Find where the given text appears and provide that cell's center as (x, y) coordinate. 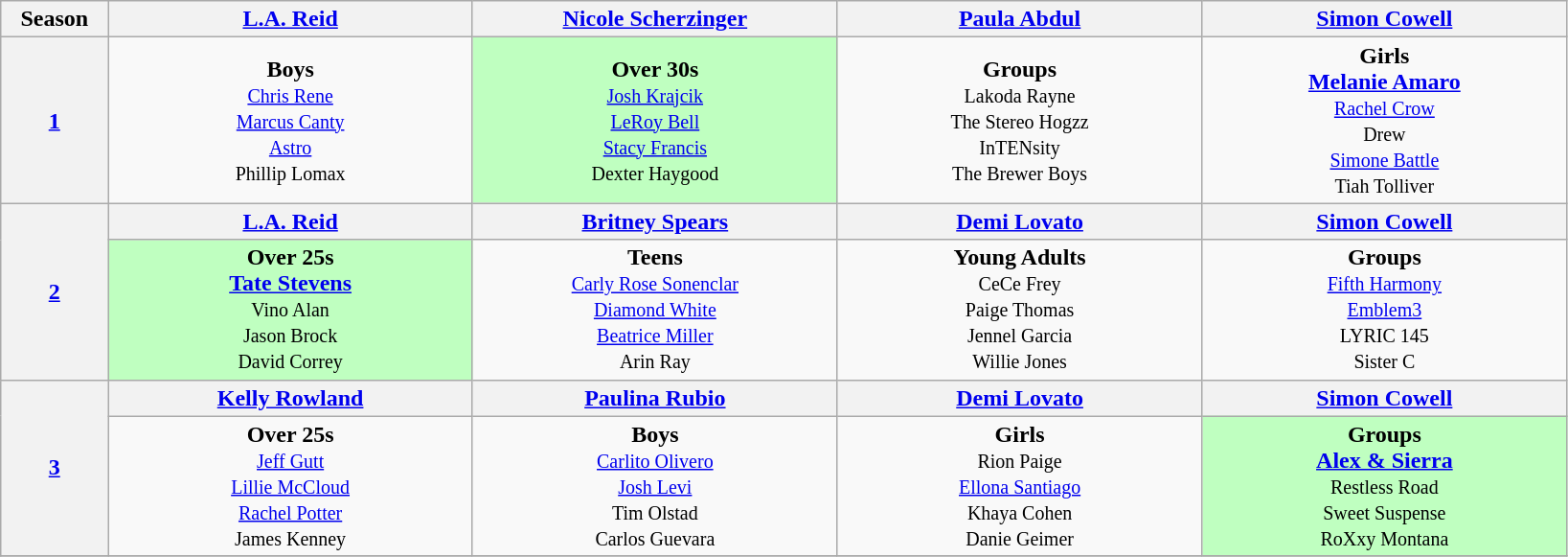
GirlsRion PaigeEllona SantiagoKhaya CohenDanie Geimer (1019, 486)
TeensCarly Rose SonenclarDiamond WhiteBeatrice MillerArin Ray (655, 310)
Nicole Scherzinger (655, 19)
Britney Spears (655, 221)
2 (55, 291)
GroupsLakoda RayneThe Stereo HogzzInTENsityThe Brewer Boys (1019, 121)
Over 25sJeff GuttLillie McCloudRachel PotterJames Kenney (291, 486)
GroupsAlex & SierraRestless RoadSweet SuspenseRoXxy Montana (1385, 486)
Over 25sTate StevensVino AlanJason BrockDavid Correy (291, 310)
Over 30sJosh KrajcikLeRoy BellStacy FrancisDexter Haygood (655, 121)
Paulina Rubio (655, 398)
Kelly Rowland (291, 398)
BoysChris ReneMarcus CantyAstroPhillip Lomax (291, 121)
3 (55, 468)
Paula Abdul (1019, 19)
BoysCarlito OliveroJosh LeviTim OlstadCarlos Guevara (655, 486)
GirlsMelanie AmaroRachel CrowDrewSimone BattleTiah Tolliver (1385, 121)
GroupsFifth HarmonyEmblem3LYRIC 145Sister C (1385, 310)
Season (55, 19)
Young AdultsCeCe FreyPaige ThomasJennel GarciaWillie Jones (1019, 310)
1 (55, 121)
